Return (x, y) of the center of cell containing provided text 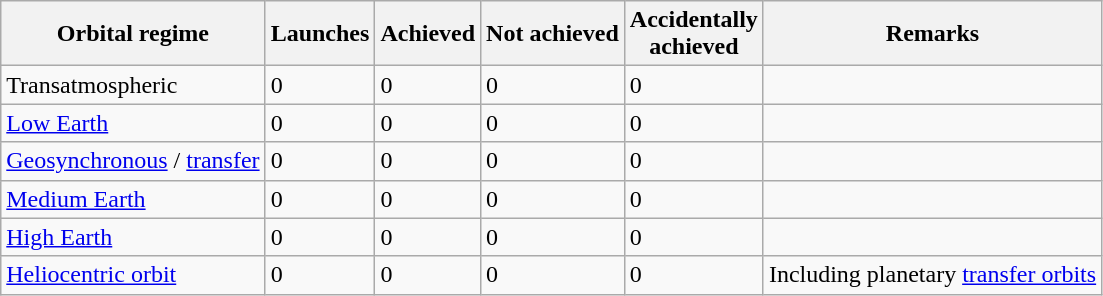
High Earth (133, 237)
Geosynchronous / transfer (133, 161)
Launches (320, 34)
Medium Earth (133, 199)
Including planetary transfer orbits (932, 275)
Orbital regime (133, 34)
Remarks (932, 34)
Achieved (428, 34)
Low Earth (133, 123)
Not achieved (553, 34)
Accidentally achieved (694, 34)
Transatmospheric (133, 85)
Heliocentric orbit (133, 275)
